For the text-containing cell, return its midpoint in [x, y] coordinate format. 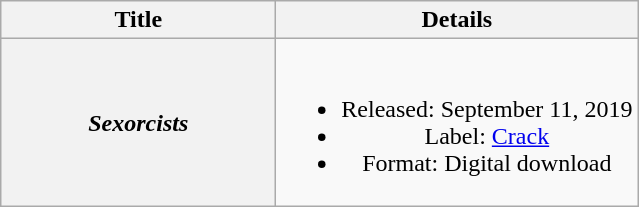
Details [457, 20]
Sexorcists [138, 122]
Title [138, 20]
Released: September 11, 2019Label: CrackFormat: Digital download [457, 122]
